Identify which cell holds the provided text, then report its [X, Y] central coordinate. 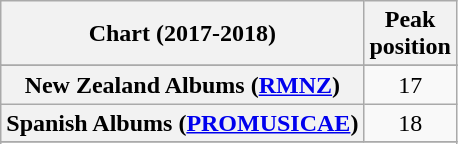
17 [410, 85]
18 [410, 123]
Chart (2017-2018) [182, 34]
Spanish Albums (PROMUSICAE) [182, 123]
New Zealand Albums (RMNZ) [182, 85]
Peak position [410, 34]
